Search for the cell housing the specified text and yield its (x, y) center coordinate. 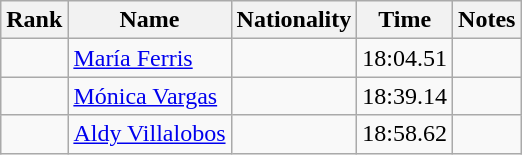
Notes (487, 20)
Time (405, 20)
Mónica Vargas (150, 96)
18:39.14 (405, 96)
18:58.62 (405, 134)
Nationality (294, 20)
Rank (34, 20)
18:04.51 (405, 58)
Name (150, 20)
Aldy Villalobos (150, 134)
María Ferris (150, 58)
